Detect which cell encompasses the target text, then output its [X, Y] center coordinate. 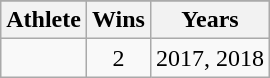
Athlete [44, 20]
Wins [118, 20]
2 [118, 58]
2017, 2018 [210, 58]
Years [210, 20]
